From the cell containing the given text, extract its center point as [X, Y] coordinate. 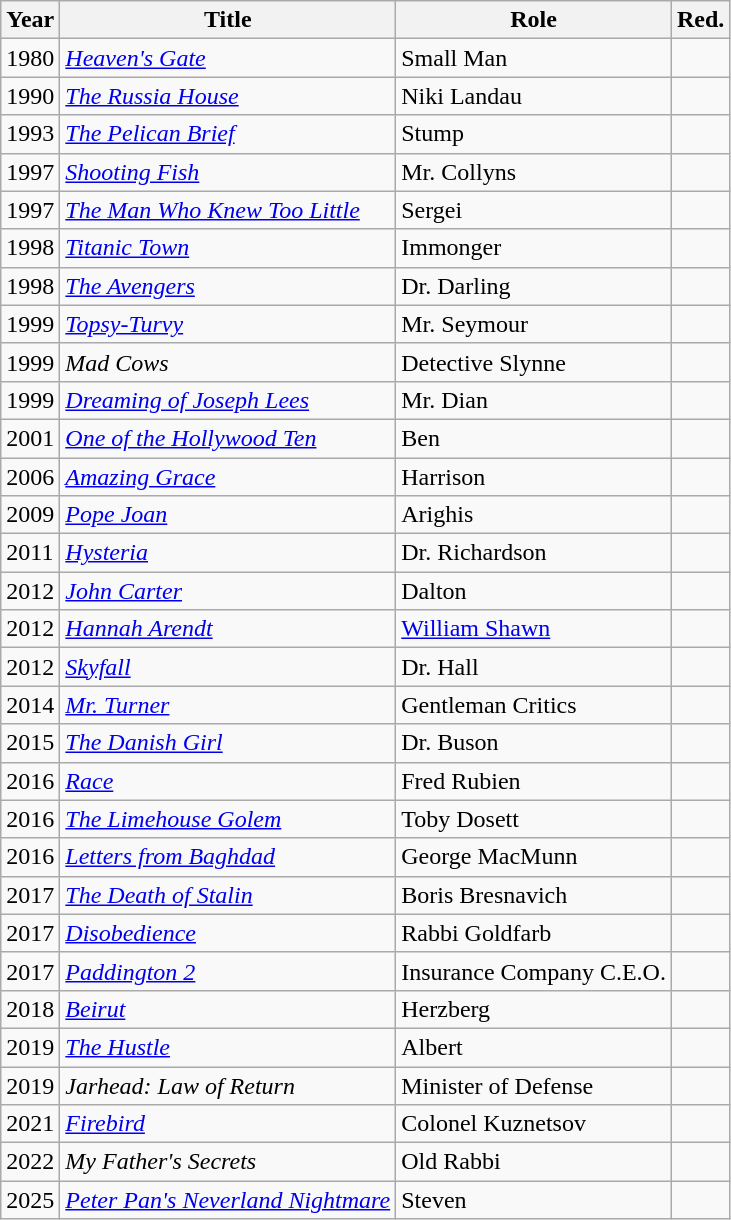
The Russia House [228, 96]
My Father's Secrets [228, 1162]
Role [534, 20]
2006 [30, 477]
Topsy-Turvy [228, 324]
2022 [30, 1162]
Gentleman Critics [534, 705]
Heaven's Gate [228, 58]
Steven [534, 1200]
2018 [30, 1009]
The Hustle [228, 1047]
George MacMunn [534, 857]
1980 [30, 58]
Firebird [228, 1124]
2021 [30, 1124]
1990 [30, 96]
Colonel Kuznetsov [534, 1124]
John Carter [228, 591]
Dr. Darling [534, 286]
Insurance Company C.E.O. [534, 971]
2009 [30, 515]
Skyfall [228, 667]
Letters from Baghdad [228, 857]
Herzberg [534, 1009]
1993 [30, 134]
Jarhead: Law of Return [228, 1085]
Dr. Hall [534, 667]
Pope Joan [228, 515]
Arighis [534, 515]
Disobedience [228, 933]
Ben [534, 438]
The Death of Stalin [228, 895]
Small Man [534, 58]
Minister of Defense [534, 1085]
Peter Pan's Neverland Nightmare [228, 1200]
Albert [534, 1047]
Mad Cows [228, 362]
Boris Bresnavich [534, 895]
Dr. Richardson [534, 553]
The Danish Girl [228, 743]
The Avengers [228, 286]
Mr. Collyns [534, 172]
The Man Who Knew Too Little [228, 210]
Shooting Fish [228, 172]
Fred Rubien [534, 781]
Red. [700, 20]
Beirut [228, 1009]
Titanic Town [228, 248]
Paddington 2 [228, 971]
Sergei [534, 210]
The Limehouse Golem [228, 819]
Dreaming of Joseph Lees [228, 400]
Title [228, 20]
2014 [30, 705]
William Shawn [534, 629]
Harrison [534, 477]
2025 [30, 1200]
Hannah Arendt [228, 629]
2001 [30, 438]
Niki Landau [534, 96]
Stump [534, 134]
Dalton [534, 591]
Rabbi Goldfarb [534, 933]
Dr. Buson [534, 743]
Immonger [534, 248]
Race [228, 781]
Hysteria [228, 553]
The Pelican Brief [228, 134]
Toby Dosett [534, 819]
2015 [30, 743]
Mr. Dian [534, 400]
2011 [30, 553]
One of the Hollywood Ten [228, 438]
Year [30, 20]
Mr. Seymour [534, 324]
Mr. Turner [228, 705]
Detective Slynne [534, 362]
Old Rabbi [534, 1162]
Amazing Grace [228, 477]
